Provide the [X, Y] coordinate of the cell's center where the given text is located.  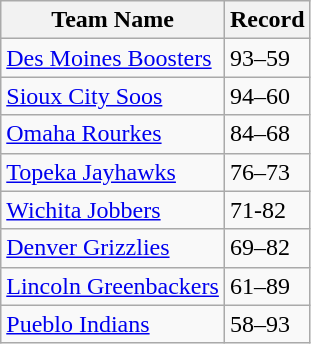
71-82 [267, 210]
93–59 [267, 58]
76–73 [267, 172]
69–82 [267, 248]
Des Moines Boosters [113, 58]
Denver Grizzlies [113, 248]
Lincoln Greenbackers [113, 286]
Wichita Jobbers [113, 210]
58–93 [267, 324]
Pueblo Indians [113, 324]
Omaha Rourkes [113, 134]
Topeka Jayhawks [113, 172]
61–89 [267, 286]
Record [267, 20]
94–60 [267, 96]
Team Name [113, 20]
84–68 [267, 134]
Sioux City Soos [113, 96]
